Find where the given text appears and provide that cell's center as [X, Y] coordinate. 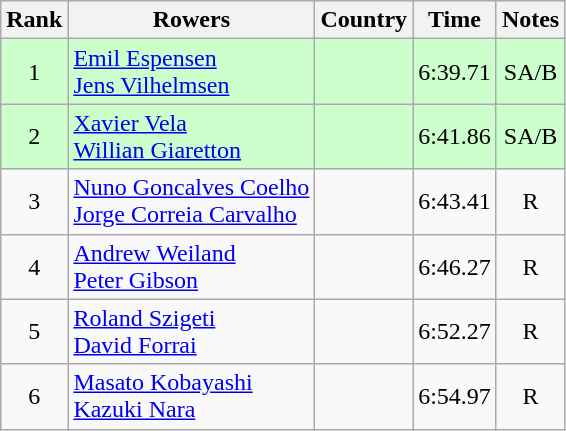
6:43.41 [455, 202]
Time [455, 20]
4 [34, 266]
Emil EspensenJens Vilhelmsen [192, 72]
3 [34, 202]
Xavier VelaWillian Giaretton [192, 136]
6:46.27 [455, 266]
5 [34, 332]
Notes [530, 20]
Rowers [192, 20]
Nuno Goncalves CoelhoJorge Correia Carvalho [192, 202]
Andrew WeilandPeter Gibson [192, 266]
6:54.97 [455, 396]
6:52.27 [455, 332]
Rank [34, 20]
2 [34, 136]
Masato KobayashiKazuki Nara [192, 396]
6:41.86 [455, 136]
6 [34, 396]
6:39.71 [455, 72]
Country [364, 20]
1 [34, 72]
Roland SzigetiDavid Forrai [192, 332]
